Identify which cell holds the provided text, then report its (x, y) central coordinate. 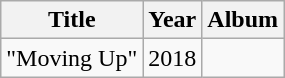
"Moving Up" (72, 58)
2018 (172, 58)
Title (72, 20)
Album (243, 20)
Year (172, 20)
